Return the (x, y) coordinate for the center point of the cell that contains the specified text.  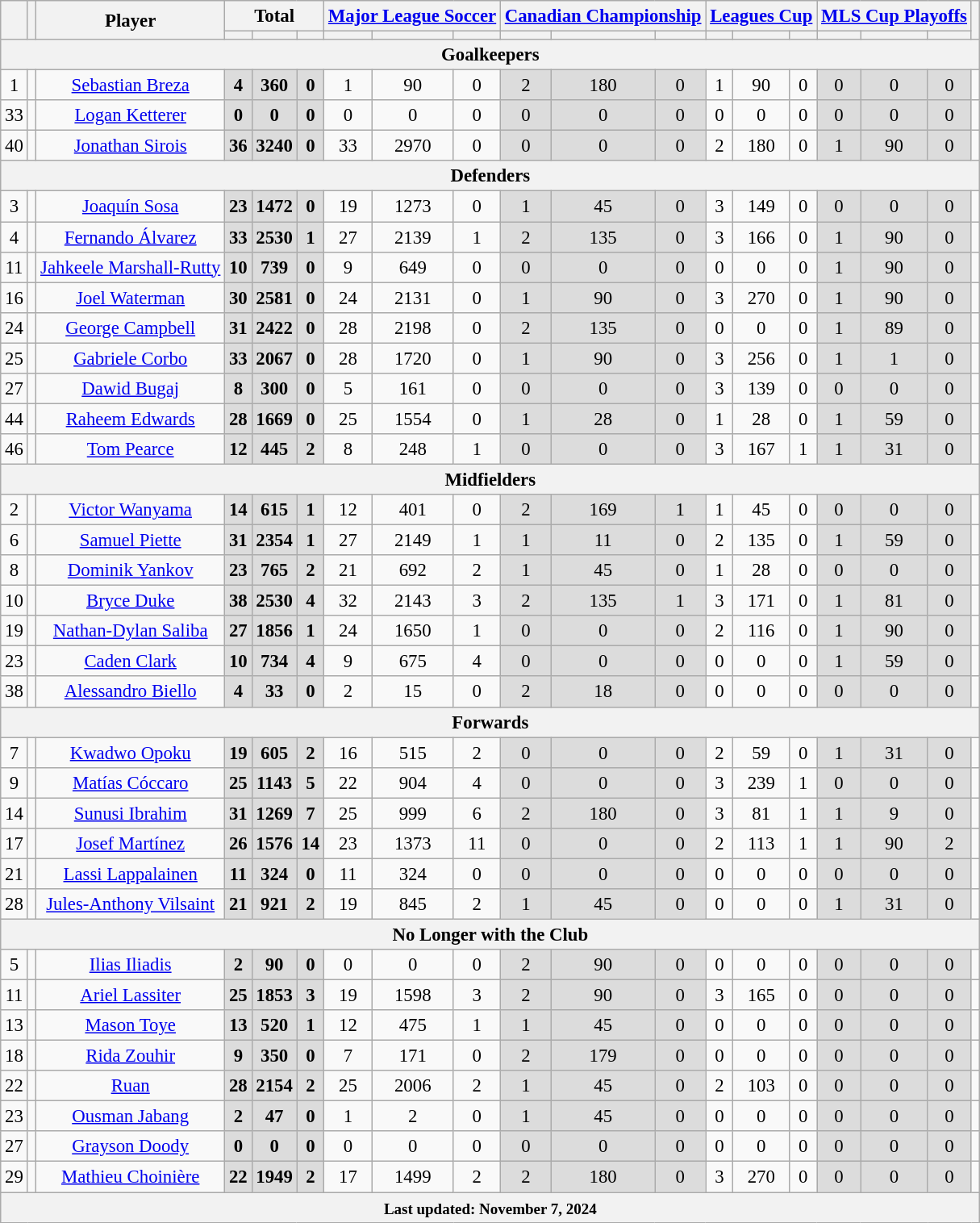
113 (761, 844)
1472 (274, 207)
Caden Clark (131, 662)
2354 (274, 541)
Total (274, 16)
692 (413, 570)
161 (413, 389)
Lassi Lappalainen (131, 874)
739 (274, 267)
Dawid Bugaj (131, 389)
15 (413, 692)
999 (413, 813)
Mathieu Choinière (131, 1177)
2970 (413, 146)
445 (274, 449)
Alessandro Biello (131, 692)
Midfielders (490, 479)
165 (761, 996)
Samuel Piette (131, 541)
40 (15, 146)
734 (274, 662)
Forwards (490, 722)
Ousman Jabang (131, 1117)
Mason Toye (131, 1025)
Defenders (490, 177)
Bryce Duke (131, 601)
2198 (413, 328)
1143 (274, 783)
2139 (413, 237)
2006 (413, 1086)
Fernando Álvarez (131, 237)
Ruan (131, 1086)
1499 (413, 1177)
Tom Pearce (131, 449)
1669 (274, 419)
3240 (274, 146)
Ilias Iliadis (131, 965)
300 (274, 389)
360 (274, 86)
139 (761, 389)
1949 (274, 1177)
166 (761, 237)
765 (274, 570)
2131 (413, 298)
Jonathan Sirois (131, 146)
520 (274, 1025)
44 (15, 419)
Sunusi Ibrahim (131, 813)
Joaquín Sosa (131, 207)
Last updated: November 7, 2024 (490, 1208)
Ariel Lassiter (131, 996)
Canadian Championship (603, 16)
904 (413, 783)
1269 (274, 813)
Sebastian Breza (131, 86)
Matías Cóccaro (131, 783)
89 (894, 328)
32 (348, 601)
Josef Martínez (131, 844)
Kwadwo Opoku (131, 753)
Rida Zouhir (131, 1056)
Jules-Anthony Vilsaint (131, 904)
30 (239, 298)
675 (413, 662)
1373 (413, 844)
Goalkeepers (490, 55)
401 (413, 510)
1853 (274, 996)
Gabriele Corbo (131, 358)
2154 (274, 1086)
515 (413, 753)
2581 (274, 298)
116 (761, 631)
36 (239, 146)
169 (603, 510)
Leagues Cup (761, 16)
Raheem Edwards (131, 419)
Player (131, 20)
649 (413, 267)
26 (239, 844)
2422 (274, 328)
Dominik Yankov (131, 570)
Victor Wanyama (131, 510)
475 (413, 1025)
2143 (413, 601)
921 (274, 904)
2149 (413, 541)
350 (274, 1056)
46 (15, 449)
605 (274, 753)
167 (761, 449)
179 (603, 1056)
2067 (274, 358)
1650 (413, 631)
149 (761, 207)
MLS Cup Playoffs (895, 16)
256 (761, 358)
615 (274, 510)
George Campbell (131, 328)
Nathan-Dylan Saliba (131, 631)
1856 (274, 631)
47 (274, 1117)
1598 (413, 996)
239 (761, 783)
103 (761, 1086)
1576 (274, 844)
1554 (413, 419)
Joel Waterman (131, 298)
No Longer with the Club (490, 934)
248 (413, 449)
29 (15, 1177)
Grayson Doody (131, 1146)
Logan Ketterer (131, 115)
1273 (413, 207)
845 (413, 904)
1720 (413, 358)
Major League Soccer (413, 16)
Jahkeele Marshall-Rutty (131, 267)
